Locate the cell with the specified text and output its (X, Y) center coordinate. 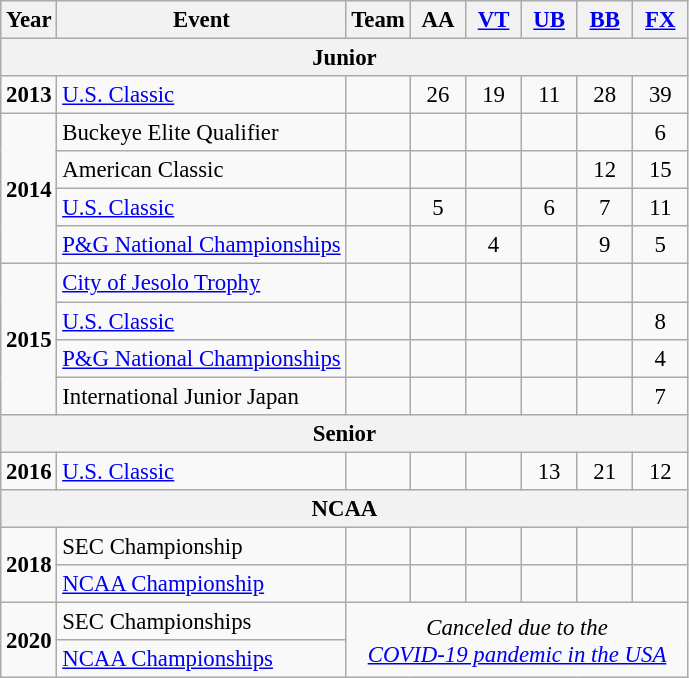
2016 (29, 471)
2013 (29, 95)
NCAA (344, 509)
Senior (344, 433)
Buckeye Elite Qualifier (202, 133)
SEC Championship (202, 546)
International Junior Japan (202, 396)
15 (661, 170)
Team (378, 20)
2015 (29, 339)
Year (29, 20)
AA (438, 20)
VT (494, 20)
19 (494, 95)
2018 (29, 564)
BB (605, 20)
NCAA Championship (202, 584)
13 (549, 471)
26 (438, 95)
NCAA Championships (202, 659)
FX (661, 20)
City of Jesolo Trophy (202, 283)
American Classic (202, 170)
Event (202, 20)
2020 (29, 640)
9 (605, 245)
21 (605, 471)
8 (661, 321)
UB (549, 20)
Junior (344, 58)
SEC Championships (202, 621)
2014 (29, 189)
39 (661, 95)
Canceled due to theCOVID-19 pandemic in the USA (517, 640)
28 (605, 95)
